Determine the (x, y) coordinate at the center of the cell enclosing the given text.  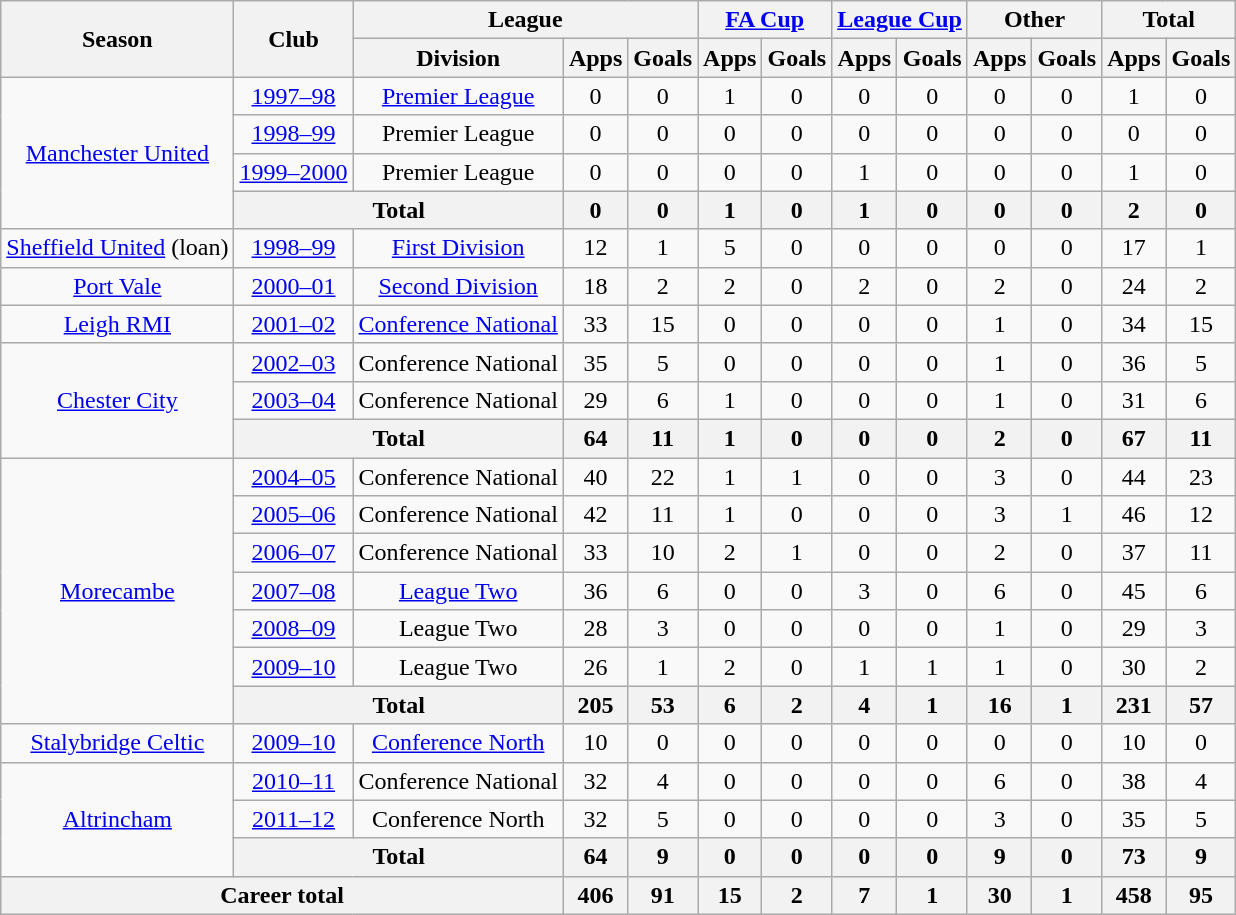
2011–12 (294, 819)
Club (294, 39)
2008–09 (294, 629)
Second Division (458, 286)
2002–03 (294, 362)
406 (595, 895)
28 (595, 629)
2004–05 (294, 477)
FA Cup (765, 20)
League (525, 20)
Morecambe (118, 591)
1999–2000 (294, 172)
34 (1134, 324)
23 (1201, 477)
42 (595, 515)
95 (1201, 895)
Division (458, 58)
73 (1134, 857)
2003–04 (294, 400)
31 (1134, 400)
24 (1134, 286)
16 (999, 705)
17 (1134, 248)
Sheffield United (loan) (118, 248)
Career total (282, 895)
Manchester United (118, 153)
57 (1201, 705)
2010–11 (294, 781)
22 (663, 477)
231 (1134, 705)
44 (1134, 477)
Port Vale (118, 286)
2005–06 (294, 515)
2006–07 (294, 553)
League Cup (900, 20)
40 (595, 477)
46 (1134, 515)
45 (1134, 591)
2000–01 (294, 286)
37 (1134, 553)
458 (1134, 895)
67 (1134, 438)
1997–98 (294, 96)
First Division (458, 248)
Stalybridge Celtic (118, 743)
205 (595, 705)
Chester City (118, 400)
91 (663, 895)
Other (1034, 20)
2001–02 (294, 324)
18 (595, 286)
2007–08 (294, 591)
Leigh RMI (118, 324)
26 (595, 667)
Altrincham (118, 819)
38 (1134, 781)
7 (864, 895)
53 (663, 705)
Season (118, 39)
